Return [x, y] of the center of cell containing provided text 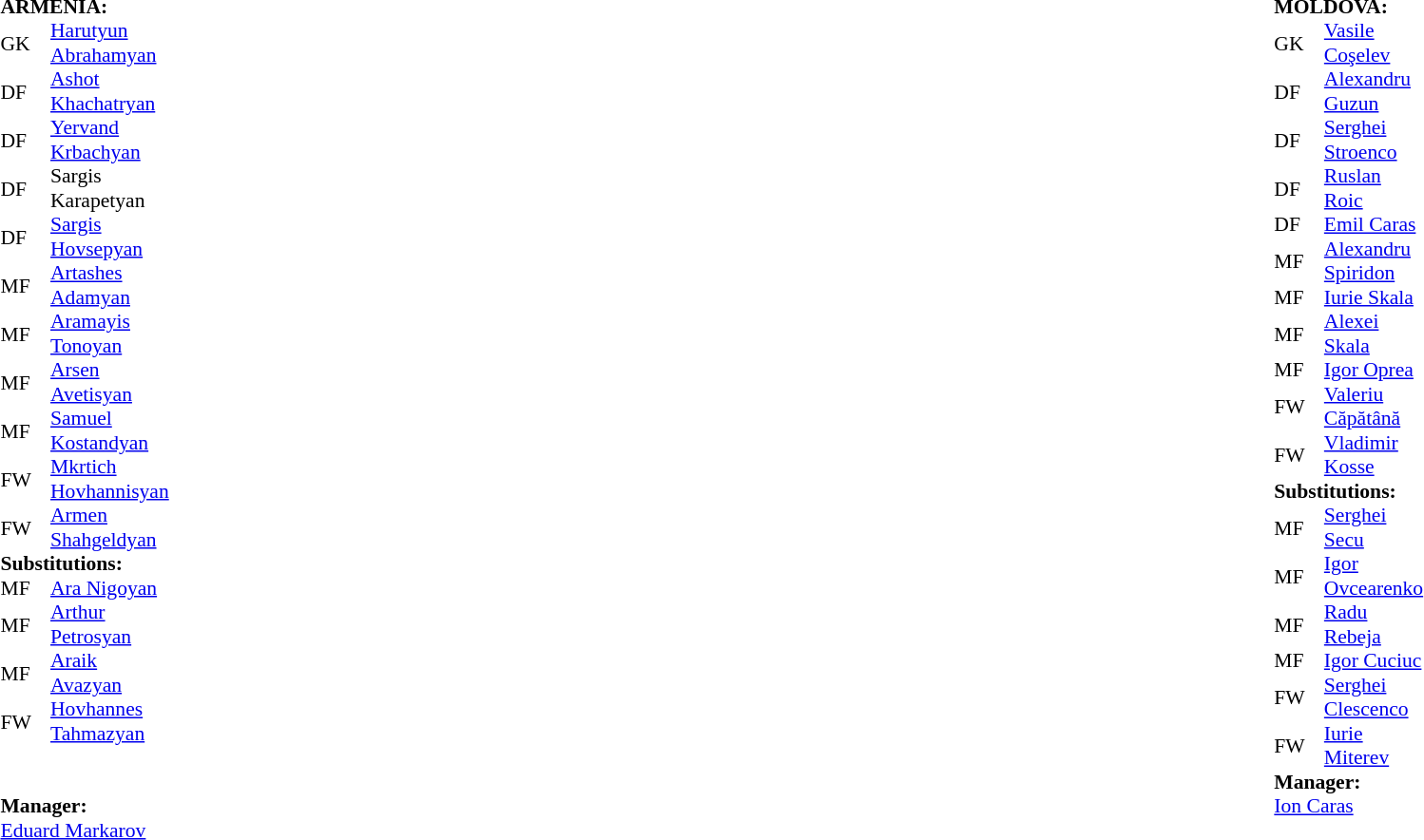
Emil Caras [1374, 225]
Serghei Stroenco [1374, 141]
Ruslan Roic [1374, 188]
Igor Cuciuc [1374, 660]
Alexei Skala [1374, 334]
Aramayis Tonoyan [110, 334]
Yervand Krbachyan [110, 141]
Alexandru Guzun [1374, 91]
Armen Shahgeldyan [110, 528]
Artashes Adamyan [110, 285]
Vladimir Kosse [1374, 454]
Mkrtich Hovhannisyan [110, 479]
Sargis Karapetyan [110, 188]
Radu Rebeja [1374, 625]
Vasile Coşelev [1374, 44]
Valeriu Căpătână [1374, 407]
Ara Nigoyan [110, 588]
Arthur Petrosyan [110, 625]
Arsen Avetisyan [110, 382]
Serghei Secu [1374, 528]
Samuel Kostandyan [110, 431]
Hovhannes Tahmazyan [110, 722]
Serghei Clescenco [1374, 697]
Araik Avazyan [110, 673]
Iurie Skala [1374, 297]
Ashot Khachatryan [110, 91]
Igor Ovcearenko [1374, 576]
Ion Caras [1348, 807]
Iurie Miterev [1374, 745]
Sargis Hovsepyan [110, 238]
Alexandru Spiridon [1374, 260]
Igor Oprea [1374, 370]
Harutyun Abrahamyan [110, 44]
